Scan for the cell matching the given text and deliver its (x, y) coordinate at center. 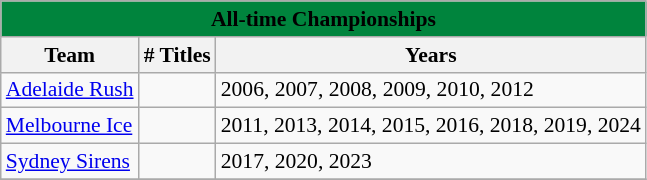
Sydney Sirens (70, 162)
2017, 2020, 2023 (431, 162)
Adelaide Rush (70, 90)
All-time Championships (324, 19)
2006, 2007, 2008, 2009, 2010, 2012 (431, 90)
Team (70, 55)
Melbourne Ice (70, 126)
# Titles (178, 55)
Years (431, 55)
2011, 2013, 2014, 2015, 2016, 2018, 2019, 2024 (431, 126)
